Detect which cell encompasses the target text, then output its (X, Y) center coordinate. 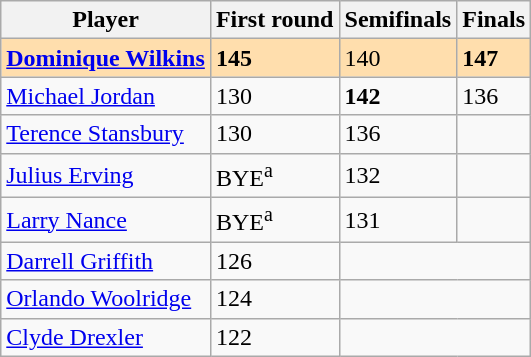
122 (274, 337)
Finals (494, 20)
145 (274, 58)
142 (398, 96)
Clyde Drexler (106, 337)
140 (398, 58)
131 (398, 220)
Larry Nance (106, 220)
126 (274, 261)
Orlando Woolridge (106, 299)
124 (274, 299)
Terence Stansbury (106, 134)
Michael Jordan (106, 96)
Julius Erving (106, 176)
Dominique Wilkins (106, 58)
Semifinals (398, 20)
132 (398, 176)
Darrell Griffith (106, 261)
Player (106, 20)
First round (274, 20)
147 (494, 58)
